Provide the (X, Y) coordinate of the cell's center where the given text is located.  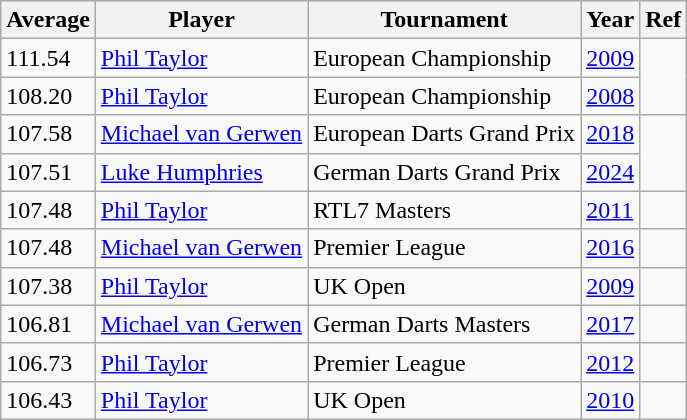
107.38 (48, 286)
European Darts Grand Prix (444, 134)
Year (610, 20)
2018 (610, 134)
2011 (610, 210)
108.20 (48, 96)
Luke Humphries (201, 172)
German Darts Grand Prix (444, 172)
106.73 (48, 362)
107.51 (48, 172)
111.54 (48, 58)
German Darts Masters (444, 324)
Player (201, 20)
107.58 (48, 134)
Average (48, 20)
Tournament (444, 20)
2010 (610, 400)
2016 (610, 248)
2024 (610, 172)
2012 (610, 362)
106.43 (48, 400)
2008 (610, 96)
2017 (610, 324)
Ref (664, 20)
RTL7 Masters (444, 210)
106.81 (48, 324)
